Determine the (x, y) coordinate at the center of the cell enclosing the given text.  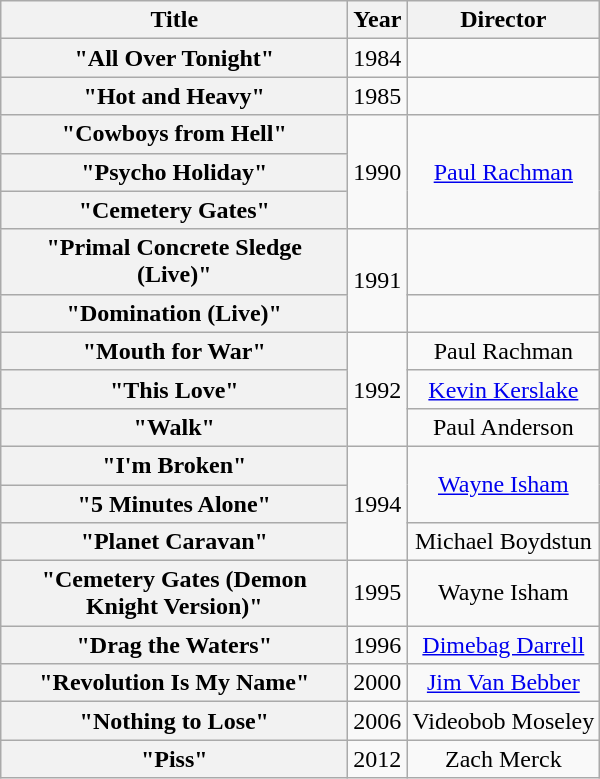
"Planet Caravan" (174, 542)
1994 (378, 503)
Year (378, 20)
Director (504, 20)
"Revolution Is My Name" (174, 683)
"Cemetery Gates (Demon Knight Version)" (174, 594)
1990 (378, 172)
"Primal Concrete Sledge (Live)" (174, 262)
"Domination (Live)" (174, 313)
Videobob Moseley (504, 721)
"Hot and Heavy" (174, 96)
Zach Merck (504, 759)
"All Over Tonight" (174, 58)
2006 (378, 721)
Kevin Kerslake (504, 389)
"Mouth for War" (174, 351)
1991 (378, 280)
1985 (378, 96)
1996 (378, 645)
"Drag the Waters" (174, 645)
2000 (378, 683)
2012 (378, 759)
"Nothing to Lose" (174, 721)
"This Love" (174, 389)
"Psycho Holiday" (174, 172)
"Cowboys from Hell" (174, 134)
"5 Minutes Alone" (174, 503)
1984 (378, 58)
"I'm Broken" (174, 465)
1992 (378, 389)
"Walk" (174, 427)
"Piss" (174, 759)
Paul Anderson (504, 427)
Dimebag Darrell (504, 645)
Michael Boydstun (504, 542)
"Cemetery Gates" (174, 210)
Title (174, 20)
1995 (378, 594)
Jim Van Bebber (504, 683)
